From the cell containing the given text, extract its center point as [X, Y] coordinate. 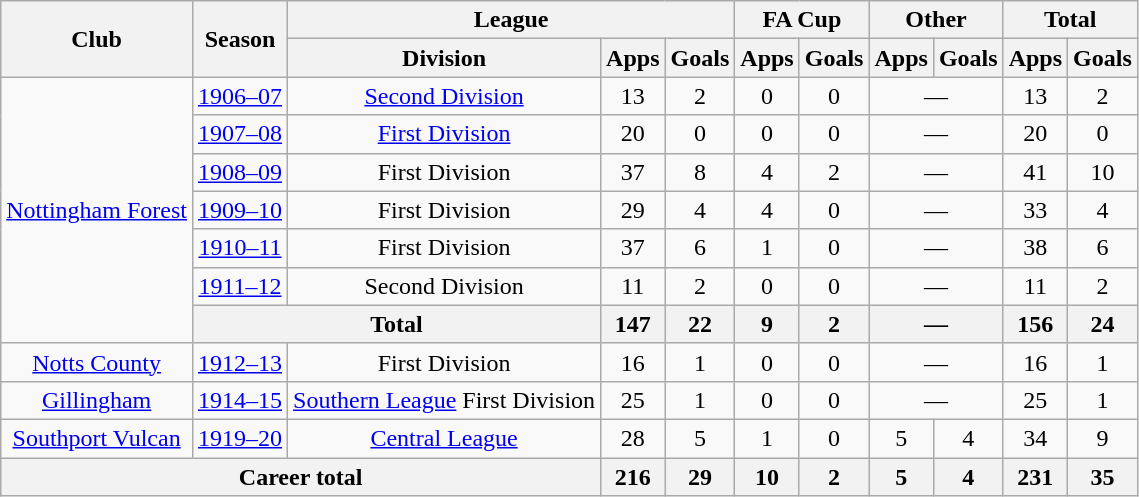
1910–11 [240, 248]
22 [700, 324]
1919–20 [240, 438]
34 [1035, 438]
8 [700, 172]
1914–15 [240, 400]
24 [1103, 324]
1908–09 [240, 172]
147 [633, 324]
231 [1035, 477]
FA Cup [802, 20]
1906–07 [240, 96]
Season [240, 39]
35 [1103, 477]
41 [1035, 172]
Notts County [97, 362]
28 [633, 438]
Division [444, 58]
Other [936, 20]
Club [97, 39]
216 [633, 477]
1911–12 [240, 286]
33 [1035, 210]
156 [1035, 324]
1912–13 [240, 362]
League [512, 20]
1909–10 [240, 210]
Career total [301, 477]
Central League [444, 438]
Southern League First Division [444, 400]
Nottingham Forest [97, 210]
38 [1035, 248]
1907–08 [240, 134]
Gillingham [97, 400]
Southport Vulcan [97, 438]
